From the cell containing the given text, extract its center point as (x, y) coordinate. 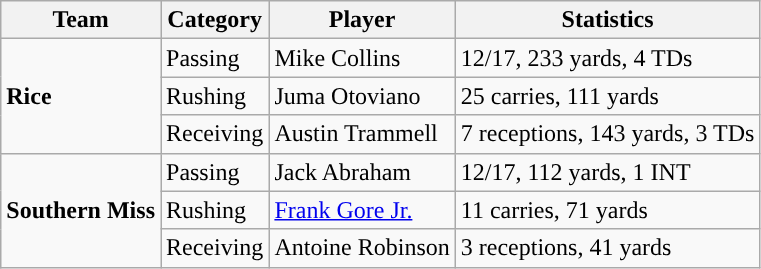
Rice (81, 96)
Antoine Robinson (362, 248)
Southern Miss (81, 210)
Statistics (608, 20)
3 receptions, 41 yards (608, 248)
25 carries, 111 yards (608, 96)
Player (362, 20)
11 carries, 71 yards (608, 210)
Jack Abraham (362, 172)
12/17, 112 yards, 1 INT (608, 172)
Austin Trammell (362, 134)
7 receptions, 143 yards, 3 TDs (608, 134)
12/17, 233 yards, 4 TDs (608, 58)
Frank Gore Jr. (362, 210)
Juma Otoviano (362, 96)
Category (214, 20)
Team (81, 20)
Mike Collins (362, 58)
